Identify which cell holds the provided text, then report its [X, Y] central coordinate. 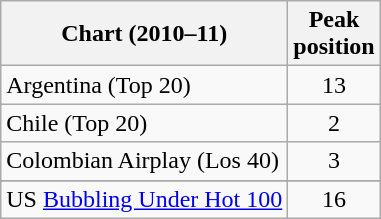
2 [334, 123]
16 [334, 199]
3 [334, 161]
Colombian Airplay (Los 40) [144, 161]
US Bubbling Under Hot 100 [144, 199]
Peakposition [334, 34]
Chile (Top 20) [144, 123]
Argentina (Top 20) [144, 85]
Chart (2010–11) [144, 34]
13 [334, 85]
